Extract the (x, y) coordinate from the center of the cell holding the provided text.  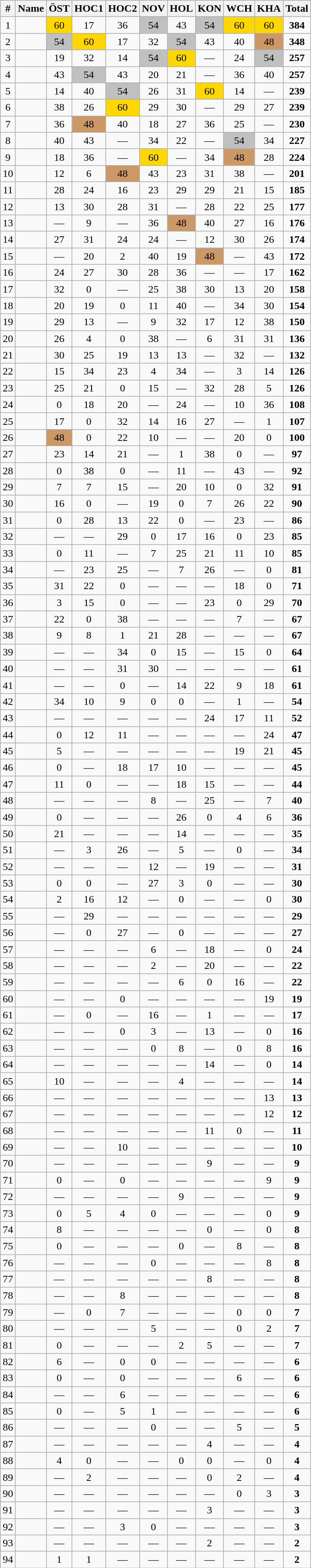
93 (8, 1543)
80 (8, 1329)
ÖST (59, 9)
177 (297, 207)
59 (8, 982)
348 (297, 42)
87 (8, 1444)
172 (297, 256)
HOL (181, 9)
174 (297, 240)
57 (8, 949)
94 (8, 1560)
65 (8, 1081)
68 (8, 1131)
53 (8, 883)
185 (297, 190)
50 (8, 834)
132 (297, 355)
41 (8, 685)
107 (297, 421)
384 (297, 25)
108 (297, 404)
42 (8, 701)
76 (8, 1263)
162 (297, 273)
49 (8, 817)
NOV (153, 9)
75 (8, 1246)
72 (8, 1196)
33 (8, 553)
51 (8, 850)
Total (297, 9)
73 (8, 1213)
77 (8, 1279)
176 (297, 223)
88 (8, 1460)
79 (8, 1312)
89 (8, 1477)
158 (297, 289)
74 (8, 1229)
58 (8, 965)
55 (8, 916)
46 (8, 768)
69 (8, 1147)
KON (210, 9)
WCH (239, 9)
HOC2 (123, 9)
39 (8, 652)
# (8, 9)
227 (297, 140)
62 (8, 1032)
63 (8, 1048)
84 (8, 1395)
100 (297, 437)
KHA (269, 9)
154 (297, 306)
230 (297, 124)
201 (297, 173)
150 (297, 322)
97 (297, 454)
37 (8, 619)
82 (8, 1362)
224 (297, 157)
66 (8, 1098)
83 (8, 1378)
Name (31, 9)
HOC1 (89, 9)
56 (8, 932)
78 (8, 1296)
136 (297, 339)
